Identify which cell holds the provided text, then report its (X, Y) central coordinate. 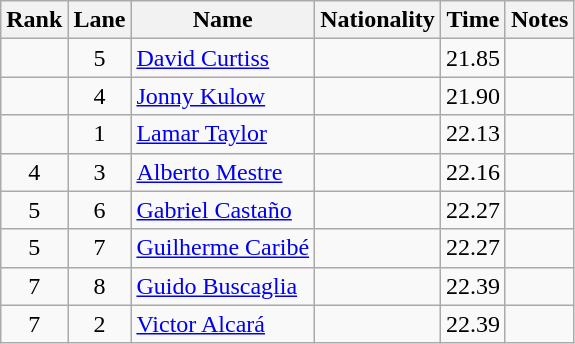
Lane (100, 20)
Rank (34, 20)
6 (100, 210)
1 (100, 134)
Jonny Kulow (223, 96)
3 (100, 172)
David Curtiss (223, 58)
Lamar Taylor (223, 134)
Guilherme Caribé (223, 248)
Guido Buscaglia (223, 286)
Nationality (378, 20)
21.85 (472, 58)
2 (100, 324)
Name (223, 20)
22.13 (472, 134)
Alberto Mestre (223, 172)
22.16 (472, 172)
Time (472, 20)
Victor Alcará (223, 324)
8 (100, 286)
21.90 (472, 96)
Gabriel Castaño (223, 210)
Notes (539, 20)
